Provide the (x, y) coordinate of the cell's center where the given text is located.  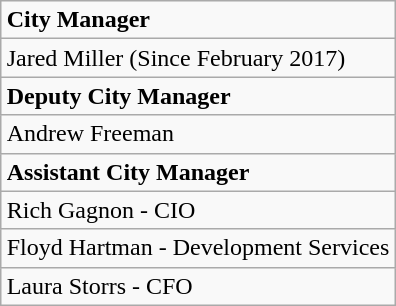
Laura Storrs - CFO (198, 286)
Rich Gagnon - CIO (198, 210)
Deputy City Manager (198, 96)
Jared Miller (Since February 2017) (198, 58)
Floyd Hartman - Development Services (198, 248)
Andrew Freeman (198, 134)
Assistant City Manager (198, 172)
City Manager (198, 20)
